Scan for the cell matching the given text and deliver its (x, y) coordinate at center. 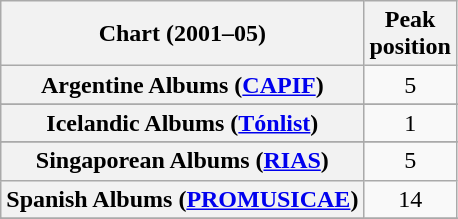
Chart (2001–05) (182, 34)
Icelandic Albums (Tónlist) (182, 123)
Singaporean Albums (RIAS) (182, 161)
Peak position (410, 34)
Argentine Albums (CAPIF) (182, 85)
14 (410, 199)
Spanish Albums (PROMUSICAE) (182, 199)
1 (410, 123)
